Scan for the cell matching the given text and deliver its (x, y) coordinate at center. 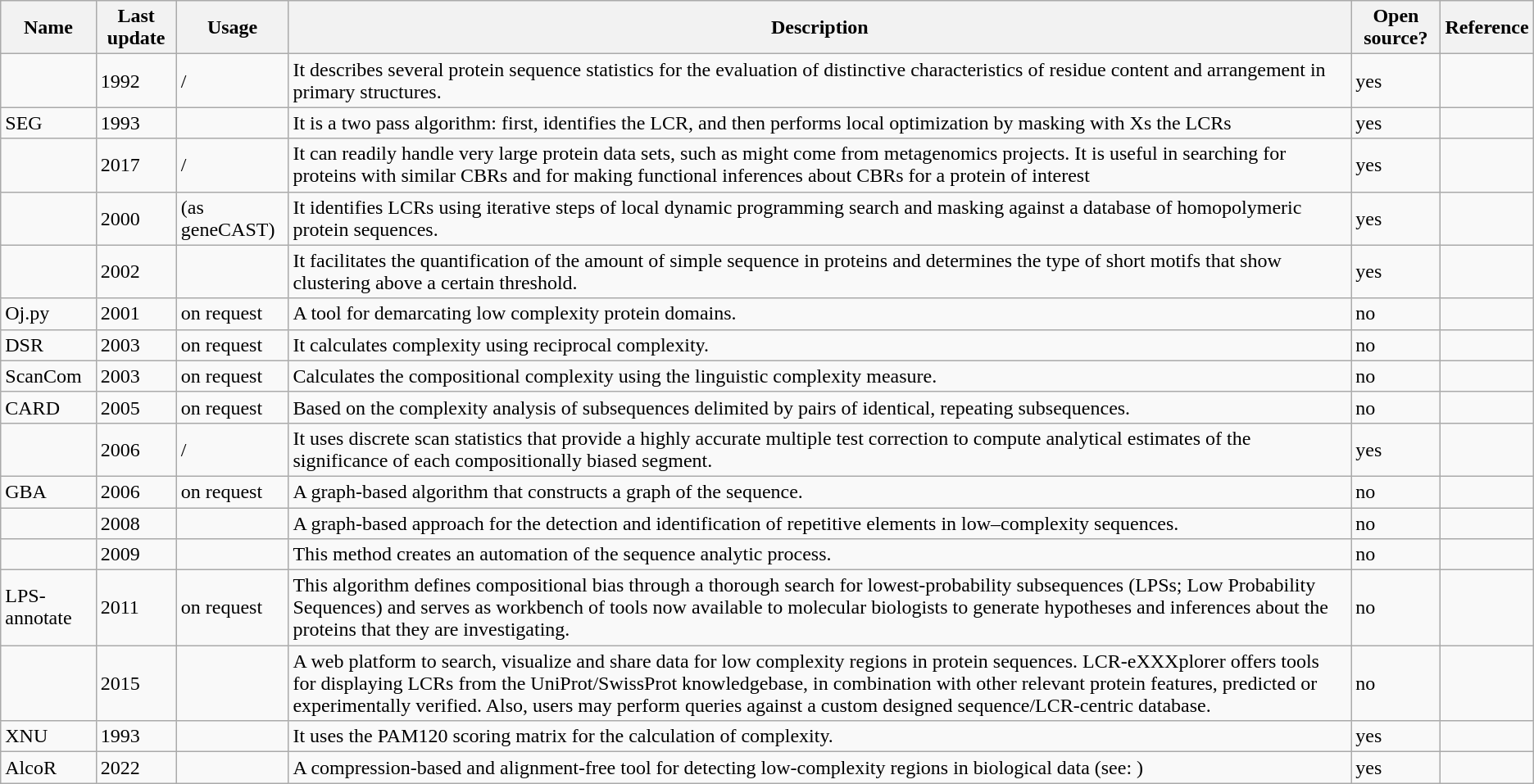
GBA (48, 492)
It identifies LCRs using iterative steps of local dynamic programming search and masking against a database of homopolymeric protein sequences. (819, 218)
A graph-based approach for the detection and identification of repetitive elements in low–complexity sequences. (819, 523)
It is a two pass algorithm: first, identifies the LCR, and then performs local optimization by masking with Xs the LCRs (819, 123)
Description (819, 28)
A tool for demarcating low complexity protein domains. (819, 314)
2017 (136, 165)
SEG (48, 123)
It uses the PAM120 scoring matrix for the calculation of complexity. (819, 736)
CARD (48, 407)
2015 (136, 683)
Usage (233, 28)
A graph-based algorithm that constructs a graph of the sequence. (819, 492)
AlcoR (48, 768)
(as geneCAST) (233, 218)
Based on the complexity analysis of subsequences delimited by pairs of identical, repeating subsequences. (819, 407)
This method creates an automation of the sequence analytic process. (819, 555)
2022 (136, 768)
2005 (136, 407)
Open source? (1396, 28)
Calculates the compositional complexity using the linguistic complexity measure. (819, 376)
2008 (136, 523)
2002 (136, 272)
DSR (48, 345)
LPS-annotate (48, 608)
XNU (48, 736)
Oj.py (48, 314)
1992 (136, 80)
ScanCom (48, 376)
A compression-based and alignment-free tool for detecting low-complexity regions in biological data (see: ) (819, 768)
Reference (1486, 28)
Last update (136, 28)
Name (48, 28)
2001 (136, 314)
2000 (136, 218)
2011 (136, 608)
2009 (136, 555)
It calculates complexity using reciprocal complexity. (819, 345)
